From the cell containing the given text, extract its center point as [X, Y] coordinate. 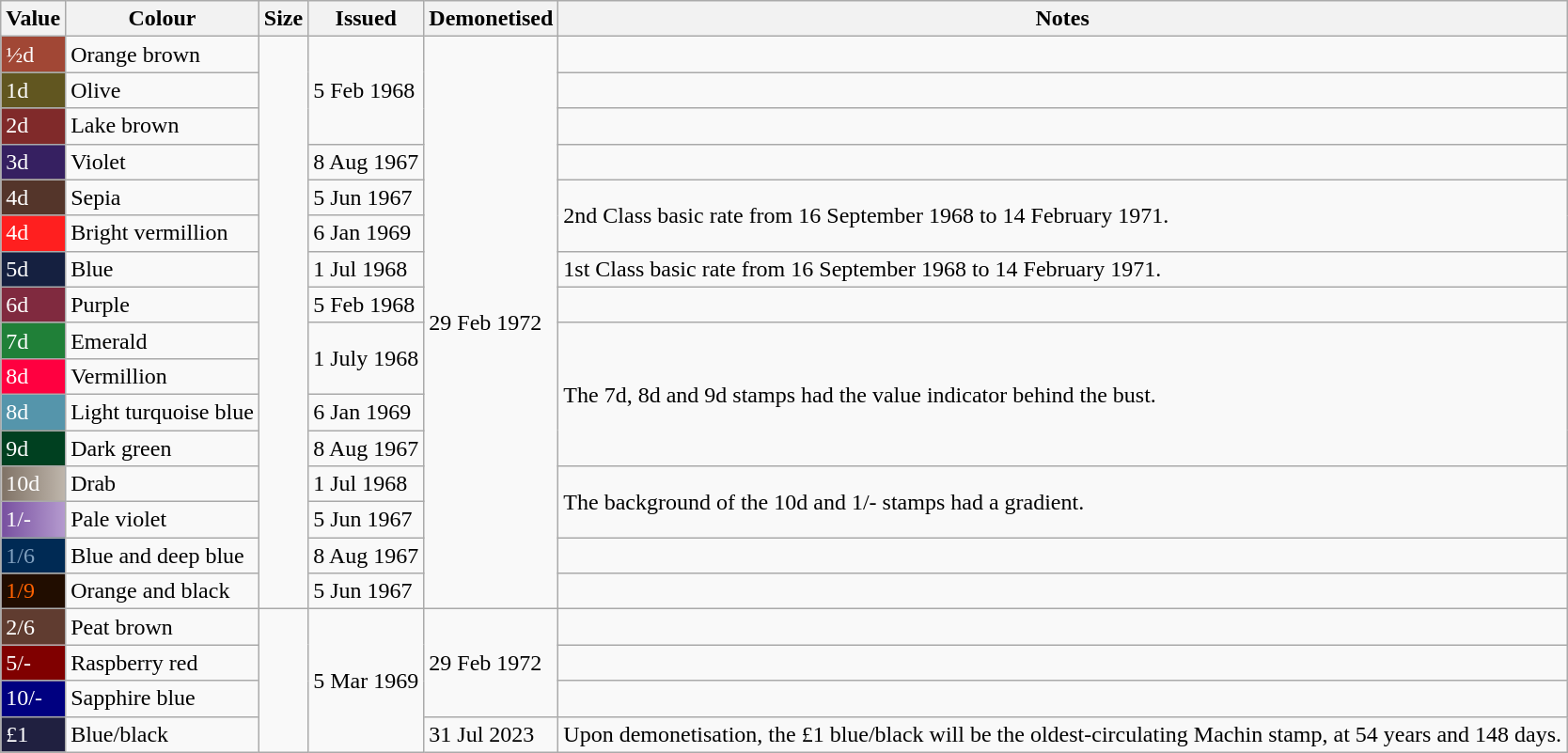
Purple [163, 305]
Drab [163, 484]
7d [34, 340]
Olive [163, 90]
1/6 [34, 556]
The background of the 10d and 1/- stamps had a gradient. [1062, 502]
Sepia [163, 197]
Peat brown [163, 627]
Value [34, 19]
Notes [1062, 19]
1/9 [34, 591]
½d [34, 55]
5/- [34, 663]
1st Class basic rate from 16 September 1968 to 14 February 1971. [1062, 269]
1/- [34, 520]
31 Jul 2023 [491, 734]
Raspberry red [163, 663]
Violet [163, 162]
3d [34, 162]
2/6 [34, 627]
9d [34, 448]
£1 [34, 734]
5 Mar 1969 [367, 681]
Lake brown [163, 126]
10/- [34, 698]
Light turquoise blue [163, 412]
Sapphire blue [163, 698]
Orange and black [163, 591]
Colour [163, 19]
Emerald [163, 340]
10d [34, 484]
1d [34, 90]
2nd Class basic rate from 16 September 1968 to 14 February 1971. [1062, 215]
5d [34, 269]
Blue [163, 269]
Size [283, 19]
Vermillion [163, 376]
The 7d, 8d and 9d stamps had the value indicator behind the bust. [1062, 394]
1 July 1968 [367, 358]
Demonetised [491, 19]
Blue/black [163, 734]
Blue and deep blue [163, 556]
Bright vermillion [163, 233]
Orange brown [163, 55]
Pale violet [163, 520]
6d [34, 305]
Issued [367, 19]
Upon demonetisation, the £1 blue/black will be the oldest-circulating Machin stamp, at 54 years and 148 days. [1062, 734]
2d [34, 126]
Dark green [163, 448]
